Locate the cell with the specified text and output its (X, Y) center coordinate. 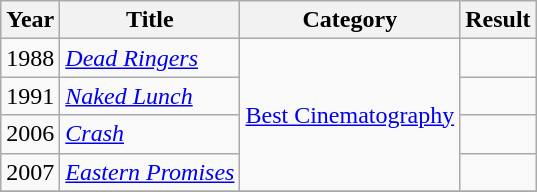
Result (498, 20)
Eastern Promises (150, 172)
Title (150, 20)
Category (350, 20)
2007 (30, 172)
Dead Ringers (150, 58)
2006 (30, 134)
1988 (30, 58)
Best Cinematography (350, 115)
Naked Lunch (150, 96)
Crash (150, 134)
Year (30, 20)
1991 (30, 96)
